Pinpoint the cell where the given text exists, returning its (x, y) midpoint coordinate. 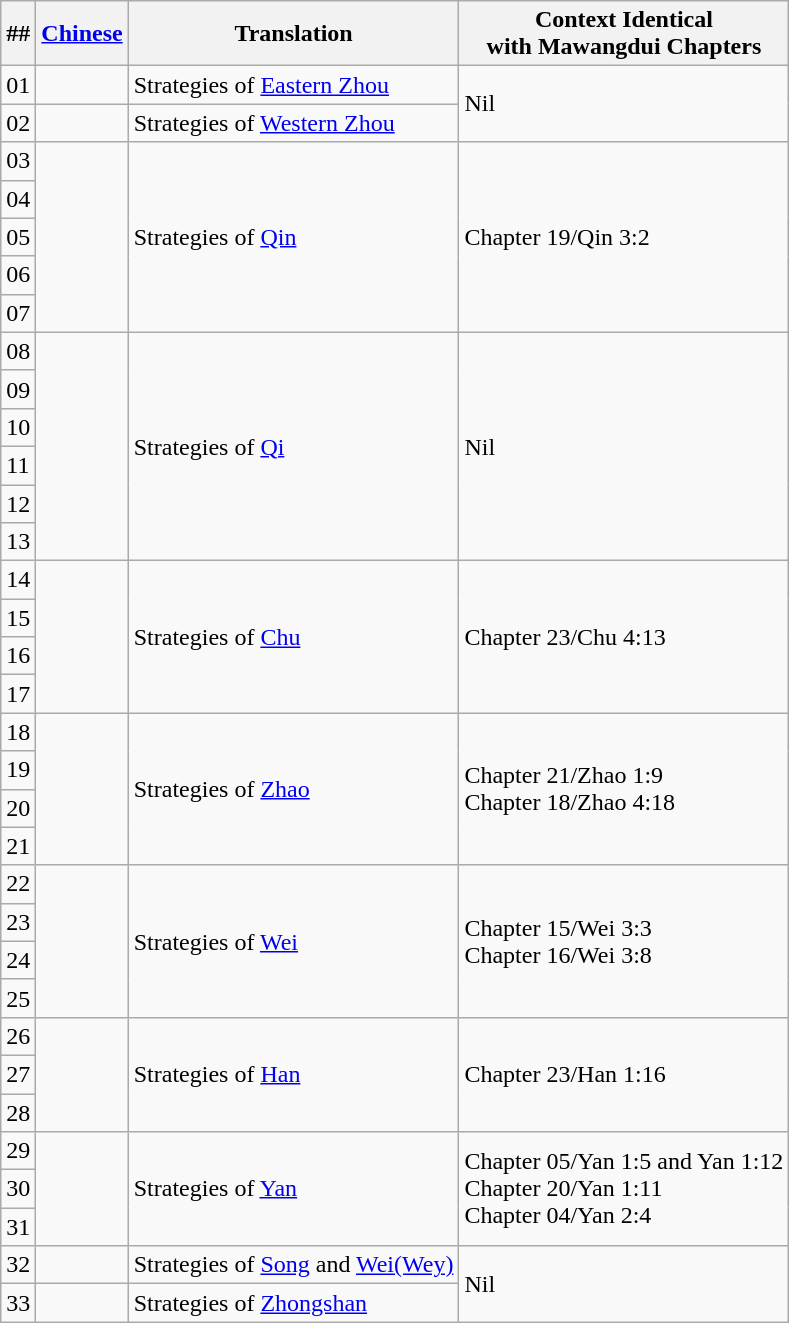
Strategies of Western Zhou (294, 123)
08 (18, 351)
## (18, 34)
04 (18, 199)
Chapter 05/Yan 1:5 and Yan 1:12Chapter 20/Yan 1:11Chapter 04/Yan 2:4 (624, 1189)
13 (18, 542)
Chapter 23/Chu 4:13 (624, 637)
Strategies of Qi (294, 446)
21 (18, 846)
32 (18, 1265)
12 (18, 503)
Chapter 23/Han 1:16 (624, 1074)
29 (18, 1151)
Chapter 19/Qin 3:2 (624, 237)
Strategies of Yan (294, 1189)
Strategies of Zhongshan (294, 1303)
Chinese (82, 34)
31 (18, 1227)
03 (18, 161)
26 (18, 1036)
Chapter 21/Zhao 1:9Chapter 18/Zhao 4:18 (624, 789)
25 (18, 998)
23 (18, 922)
11 (18, 465)
07 (18, 313)
19 (18, 770)
27 (18, 1074)
17 (18, 694)
Translation (294, 34)
Chapter 15/Wei 3:3Chapter 16/Wei 3:8 (624, 941)
01 (18, 85)
Strategies of Wei (294, 941)
28 (18, 1113)
05 (18, 237)
02 (18, 123)
Strategies of Song and Wei(Wey) (294, 1265)
06 (18, 275)
Strategies of Qin (294, 237)
30 (18, 1189)
20 (18, 808)
Strategies of Zhao (294, 789)
18 (18, 732)
33 (18, 1303)
Strategies of Eastern Zhou (294, 85)
24 (18, 960)
22 (18, 884)
16 (18, 656)
10 (18, 427)
Context Identicalwith Mawangdui Chapters (624, 34)
15 (18, 618)
14 (18, 580)
09 (18, 389)
Strategies of Chu (294, 637)
Strategies of Han (294, 1074)
